Output the (x, y) coordinate of the center of the cell containing the given text.  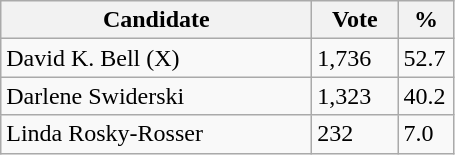
% (426, 20)
7.0 (426, 134)
Candidate (156, 20)
232 (355, 134)
David K. Bell (X) (156, 58)
52.7 (426, 58)
Vote (355, 20)
1,323 (355, 96)
Linda Rosky-Rosser (156, 134)
40.2 (426, 96)
Darlene Swiderski (156, 96)
1,736 (355, 58)
